Search for the cell housing the specified text and yield its (X, Y) center coordinate. 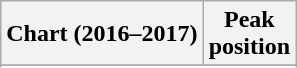
Peakposition (249, 34)
Chart (2016–2017) (102, 34)
